Return the (x, y) coordinate for the center point of the cell that contains the specified text.  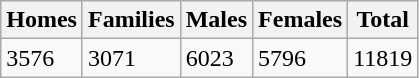
3576 (42, 58)
5796 (300, 58)
Females (300, 20)
11819 (383, 58)
3071 (131, 58)
6023 (216, 58)
Families (131, 20)
Total (383, 20)
Homes (42, 20)
Males (216, 20)
